Search for the cell housing the specified text and yield its [X, Y] center coordinate. 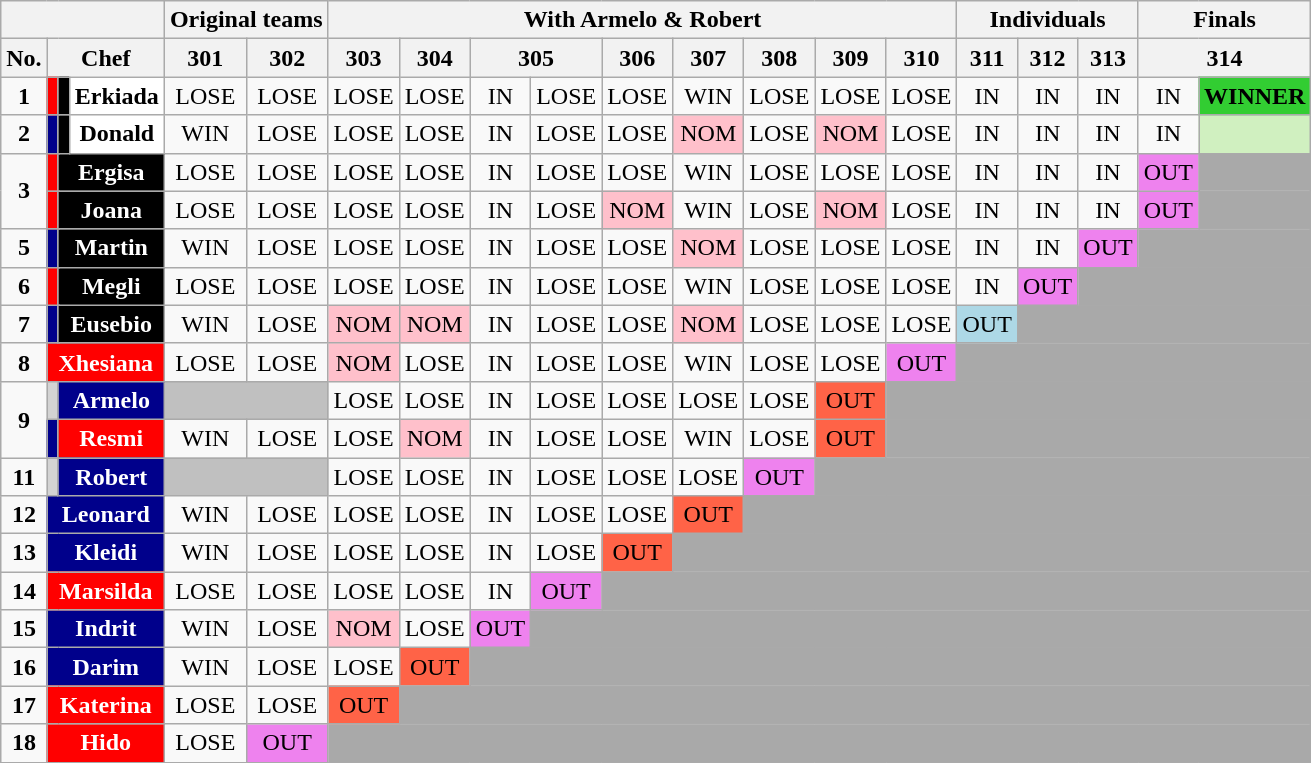
Resmi [111, 438]
No. [24, 58]
14 [24, 591]
Eusebio [111, 324]
Xhesiana [106, 362]
3 [24, 191]
306 [638, 58]
Darim [106, 667]
314 [1224, 58]
Chef [106, 58]
Hido [106, 743]
305 [536, 58]
7 [24, 324]
309 [850, 58]
312 [1047, 58]
Robert [111, 477]
311 [987, 58]
Joana [111, 210]
Indrit [106, 629]
Megli [111, 286]
18 [24, 743]
302 [287, 58]
Armelo [111, 400]
13 [24, 553]
5 [24, 248]
310 [922, 58]
8 [24, 362]
Kleidi [106, 553]
1 [24, 96]
Erkiada [116, 96]
Individuals [1048, 20]
308 [780, 58]
307 [708, 58]
Leonard [106, 515]
9 [24, 419]
Martin [111, 248]
Finals [1224, 20]
313 [1108, 58]
12 [24, 515]
Donald [116, 134]
Katerina [106, 705]
301 [205, 58]
Ergisa [111, 172]
15 [24, 629]
16 [24, 667]
WINNER [1255, 96]
2 [24, 134]
11 [24, 477]
Original teams [246, 20]
With Armelo & Robert [642, 20]
303 [364, 58]
304 [434, 58]
6 [24, 286]
17 [24, 705]
Marsilda [106, 591]
